Return the [X, Y] coordinate for the center point of the cell that contains the specified text.  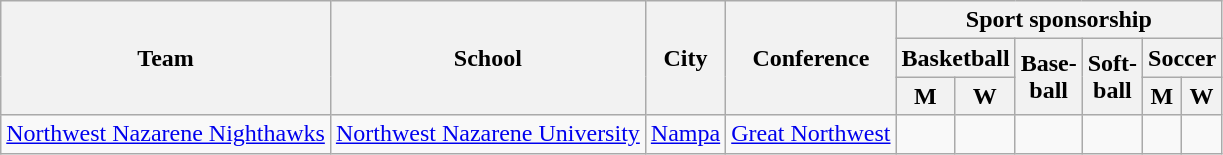
Conference [811, 58]
Basketball [956, 58]
City [685, 58]
Northwest Nazarene Nighthawks [166, 134]
School [488, 58]
Soccer [1182, 58]
Base-ball [1048, 77]
Sport sponsorship [1059, 20]
Great Northwest [811, 134]
Soft-ball [1112, 77]
Northwest Nazarene University [488, 134]
Nampa [685, 134]
Team [166, 58]
